Identify which cell holds the provided text, then report its [X, Y] central coordinate. 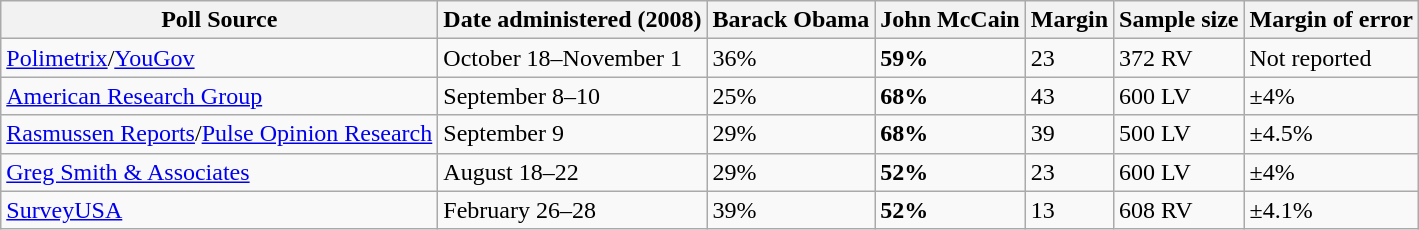
Date administered (2008) [572, 20]
Margin of error [1332, 20]
February 26–28 [572, 210]
Polimetrix/YouGov [220, 58]
August 18–22 [572, 172]
39 [1069, 134]
Margin [1069, 20]
Greg Smith & Associates [220, 172]
13 [1069, 210]
SurveyUSA [220, 210]
59% [950, 58]
Poll Source [220, 20]
±4.1% [1332, 210]
500 LV [1179, 134]
608 RV [1179, 210]
43 [1069, 96]
Rasmussen Reports/Pulse Opinion Research [220, 134]
25% [791, 96]
Barack Obama [791, 20]
36% [791, 58]
October 18–November 1 [572, 58]
±4.5% [1332, 134]
September 8–10 [572, 96]
American Research Group [220, 96]
39% [791, 210]
September 9 [572, 134]
John McCain [950, 20]
Not reported [1332, 58]
Sample size [1179, 20]
372 RV [1179, 58]
